Return the [x, y] coordinate for the center point of the cell that contains the specified text.  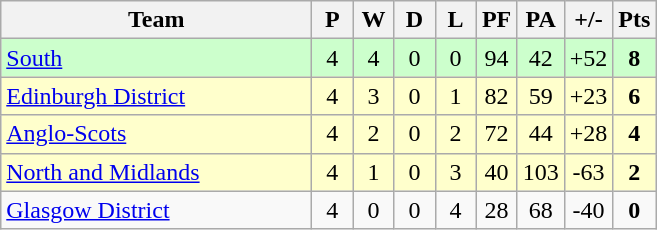
+52 [588, 58]
-63 [588, 172]
South [156, 58]
Anglo-Scots [156, 134]
59 [540, 96]
68 [540, 210]
W [374, 20]
North and Midlands [156, 172]
6 [634, 96]
PA [540, 20]
L [456, 20]
Team [156, 20]
42 [540, 58]
103 [540, 172]
+/- [588, 20]
Glasgow District [156, 210]
Pts [634, 20]
94 [496, 58]
40 [496, 172]
44 [540, 134]
D [414, 20]
+23 [588, 96]
28 [496, 210]
-40 [588, 210]
Edinburgh District [156, 96]
82 [496, 96]
P [332, 20]
+28 [588, 134]
8 [634, 58]
72 [496, 134]
PF [496, 20]
